Find where the given text appears and provide that cell's center as (X, Y) coordinate. 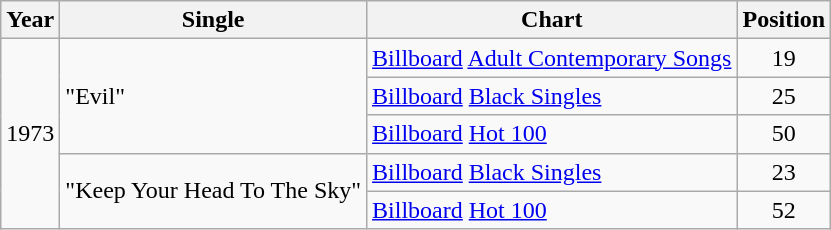
Single (214, 20)
1973 (30, 134)
"Keep Your Head To The Sky" (214, 191)
Position (784, 20)
23 (784, 172)
52 (784, 210)
Year (30, 20)
19 (784, 58)
50 (784, 134)
Billboard Adult Contemporary Songs (552, 58)
25 (784, 96)
Chart (552, 20)
"Evil" (214, 96)
